Identify which cell holds the provided text, then report its [x, y] central coordinate. 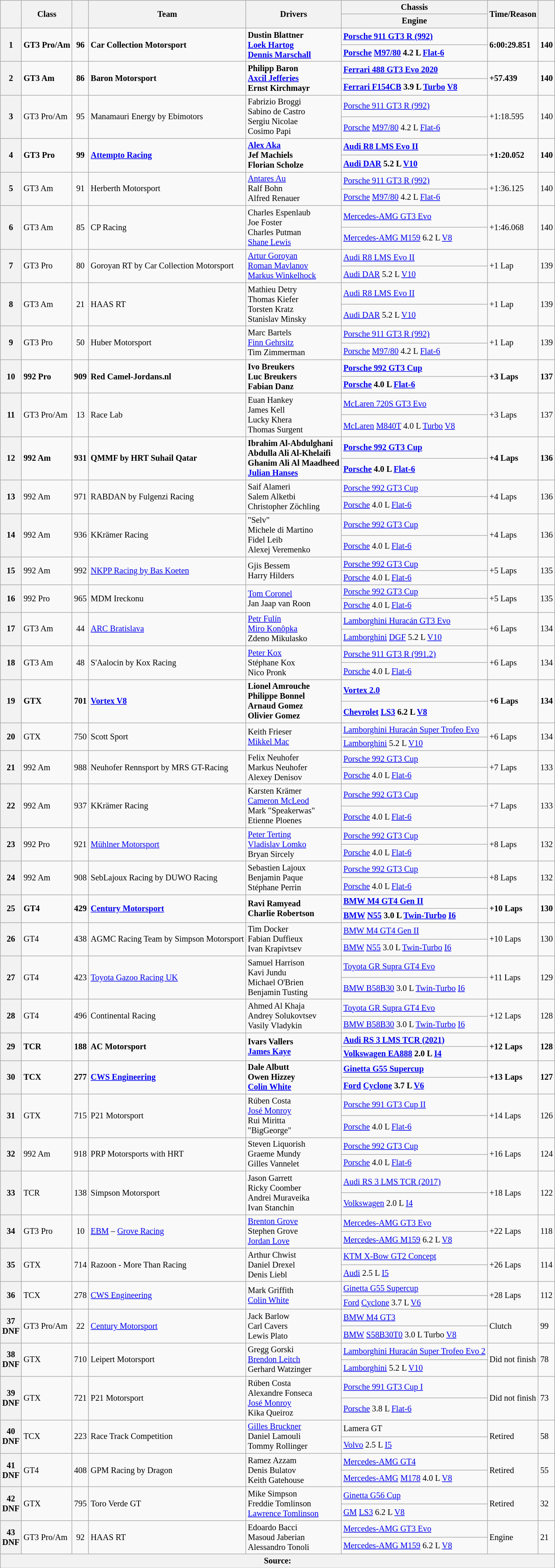
30 [11, 1077]
Sebastien Lajoux Benjamin Paque Stéphane Perrin [294, 878]
Volkswagen 2.0 L I4 [414, 1203]
Peter Terting Vladislav Lomko Bryan Sircely [294, 844]
Car Collection Motorsport [167, 45]
714 [80, 1265]
+1:18.595 [513, 117]
931 [80, 458]
EBM – Grove Racing [167, 1231]
496 [80, 1016]
936 [80, 535]
24 [11, 878]
918 [80, 1154]
9 [11, 343]
Ferrari 488 GT3 Evo 2020 [414, 70]
Edoardo Bacci Masoud Jaberian Alessandro Tonoli [294, 1537]
Steven Liquorish Graeme Mundy Gilles Vannelet [294, 1154]
429 [80, 908]
Keith Frieser Mikkel Mac [294, 737]
McLaren 720S GT3 Evo [414, 404]
Alex Aka Jef Machiels Florian Scholze [294, 155]
3 [11, 117]
408 [80, 1470]
Vortex 2.0 [414, 690]
Toro Verde GT [167, 1504]
95 [80, 117]
41DNF [11, 1470]
"Selv" Michele di Martino Fidel Leib Alexej Veremenko [294, 535]
6:00:29.851 [513, 45]
27 [11, 977]
Source: [278, 1561]
39DNF [11, 1398]
20 [11, 737]
Rúben Costa José Monroy Rui Miritta "BigGeorge" [294, 1116]
42DNF [11, 1504]
909 [80, 376]
14 [11, 535]
129 [546, 977]
423 [80, 977]
KTM X-Bow GT2 Concept [414, 1256]
Volvo 2.5 L I5 [414, 1445]
Peter Kox Stéphane Kox Nico Pronk [294, 663]
+11 Laps [513, 977]
Lamborghini Huracán Super Trofeo Evo 2 [414, 1351]
MDM Ireckonu [167, 598]
Ravi Ramyead Charlie Robertson [294, 908]
40DNF [11, 1436]
+18 Laps [513, 1193]
Lamborghini DGF 5.2 L V10 [414, 637]
Team [167, 14]
118 [546, 1231]
Ferrari F154CB 3.9 L Turbo V8 [414, 86]
92 [80, 1537]
Marc Bartels Finn Gehrsitz Tim Zimmerman [294, 343]
Baron Motorsport [167, 78]
12 [11, 458]
33 [11, 1193]
Continental Racing [167, 1016]
29 [11, 1046]
Tim Docker Fabian Duffieux Ivan Krapivtsev [294, 939]
+1:46.068 [513, 227]
Vortex V8 [167, 701]
Rúben Costa Alexandre Fonseca José Monroy Kika Queiroz [294, 1398]
Ginetta G56 Cup [414, 1495]
112 [546, 1296]
992 [80, 570]
38DNF [11, 1360]
278 [80, 1296]
Dale Albutt Owen Hizzey Colin White [294, 1077]
Ibrahim Al-Abdulghani Abdulla Ali Al-Khelaifi Ghanim Ali Al Maadheed Julian Hanses [294, 458]
86 [80, 78]
50 [80, 343]
+28 Laps [513, 1296]
8 [11, 304]
Race Track Competition [167, 1436]
34 [11, 1231]
RABDAN by Fulgenzi Racing [167, 497]
438 [80, 939]
91 [80, 189]
Brenton Grove Stephen Grove Jordan Love [294, 1231]
Neuhofer Rennsport by MRS GT-Racing [167, 767]
Audi RS 3 LMS TCR (2021) [414, 1040]
GPM Racing by Dragon [167, 1470]
35 [11, 1265]
85 [80, 227]
Simpson Motorsport [167, 1193]
Arthur Chwist Daniel Drexel Denis Liebl [294, 1265]
750 [80, 737]
+57.439 [513, 78]
Leipert Motorsport [167, 1360]
SebLajoux Racing by DUWO Racing [167, 878]
QMMF by HRT Suhail Qatar [167, 458]
McLaren M840T 4.0 L Turbo V8 [414, 426]
Ivo Breukers Luc Breukers Fabian Danz [294, 376]
BMW M4 GT3 [414, 1318]
Scott Sport [167, 737]
Tom Coronel Jan Jaap van Roon [294, 598]
Petr Fulín Miro Konôpka Zdeno Mikulasko [294, 629]
78 [546, 1360]
710 [80, 1360]
Porsche 991 GT3 Cup I [414, 1388]
Attempto Racing [167, 155]
188 [80, 1046]
48 [80, 663]
+1:20.052 [513, 155]
Drivers [294, 14]
Toyota Gazoo Racing UK [167, 977]
Lamborghini Huracán GT3 Evo [414, 621]
ARC Bratislava [167, 629]
44 [80, 629]
26 [11, 939]
58 [546, 1436]
Mercedes-AMG GT4 [414, 1462]
11 [11, 415]
37DNF [11, 1326]
19 [11, 701]
Samuel Harrison Kavi Jundu Michael O'Brien Benjamin Tusting [294, 977]
122 [546, 1193]
Philipp Baron Axcil Jefferies Ernst Kirchmayr [294, 78]
Race Lab [167, 415]
Ahmed Al Khaja Andrey Solukovtsev Vasily Vladykin [294, 1016]
Porsche 911 GT3 R (991.2) [414, 654]
BMW S58B30T0 3.0 L Turbo V8 [414, 1334]
Razoon - More Than Racing [167, 1265]
1 [11, 45]
CP Racing [167, 227]
NKPP Racing by Bas Koeten [167, 570]
16 [11, 598]
Porsche 991 GT3 Cup II [414, 1105]
Manamauri Energy by Ebimotors [167, 117]
Artur Goroyan Roman Mavlanov Markus Winkelhock [294, 266]
GM LS3 6.2 L V8 [414, 1512]
7 [11, 266]
AC Motorsport [167, 1046]
Huber Motorsport [167, 343]
223 [80, 1436]
Karsten Krämer Cameron McLeod Mark "Speakerwas" Etienne Ploenes [294, 806]
80 [80, 266]
908 [80, 878]
114 [546, 1265]
+13 Laps [513, 1077]
31 [11, 1116]
Dustin Blattner Loek Hartog Dennis Marschall [294, 45]
Red Camel-Jordans.nl [167, 376]
+22 Laps [513, 1231]
965 [80, 598]
Ramez Azzam Denis Bulatov Keith Gatehouse [294, 1470]
23 [11, 844]
28 [11, 1016]
Lamborghini Huracán Super Trofeo Evo [414, 730]
937 [80, 806]
5 [11, 189]
Clutch [513, 1326]
Audi 2.5 L I5 [414, 1273]
127 [546, 1077]
Class [47, 14]
15 [11, 570]
Mark Griffith Colin White [294, 1296]
Fabrizio Broggi Sabino de Castro Sergiu Nicolae Cosimo Papi [294, 117]
Euan Hankey James Kell Lucky Khera Thomas Surgent [294, 415]
795 [80, 1504]
AGMC Racing Team by Simpson Motorsport [167, 939]
96 [80, 45]
55 [546, 1470]
73 [546, 1398]
124 [546, 1154]
138 [80, 1193]
721 [80, 1398]
2 [11, 78]
Volkswagen EA888 2.0 L I4 [414, 1053]
36 [11, 1296]
Goroyan RT by Car Collection Motorsport [167, 266]
988 [80, 767]
701 [80, 701]
Jack Barlow Carl Cavers Lewis Plato [294, 1326]
277 [80, 1077]
Herberth Motorsport [167, 189]
Saif Alameri Salem Alketbi Christopher Zöchling [294, 497]
Chassis [414, 7]
Chevrolet LS3 6.2 L V8 [414, 712]
Mike Simpson Freddie Tomlinson Lawrence Tomlinson [294, 1504]
Mathieu Detry Thomas Kiefer Torsten Kratz Stanislav Minsky [294, 304]
Time/Reason [513, 14]
6 [11, 227]
Porsche 3.8 L Flat-6 [414, 1409]
Gregg Gorski Brendon Leitch Gerhard Watzinger [294, 1360]
126 [546, 1116]
+16 Laps [513, 1154]
43DNF [11, 1537]
971 [80, 497]
4 [11, 155]
Antares Au Ralf Bohn Alfred Renauer [294, 189]
Felix Neuhofer Markus Neuhofer Alexey Denisov [294, 767]
Mercedes-AMG M178 4.0 L V8 [414, 1479]
25 [11, 908]
Charles Espenlaub Joe Foster Charles Putman Shane Lewis [294, 227]
Mühlner Motorsport [167, 844]
Gjis Bessem Harry Hilders [294, 570]
Ivars Vallers James Kaye [294, 1046]
S'Aalocin by Kox Racing [167, 663]
+14 Laps [513, 1116]
Audi RS 3 LMS TCR (2017) [414, 1182]
Lionel Amrouche Philippe Bonnel Arnaud Gomez Olivier Gomez [294, 701]
Lamera GT [414, 1428]
17 [11, 629]
18 [11, 663]
921 [80, 844]
+26 Laps [513, 1265]
Gilles Bruckner Daniel Lamouli Tommy Rollinger [294, 1436]
PRP Motorsports with HRT [167, 1154]
+1:36.125 [513, 189]
715 [80, 1116]
Jason Garrett Ricky Coomber Andrei Muraveika Ivan Stanchin [294, 1193]
